Capture the cell that displays the provided text and extract its (X, Y) central coordinate. 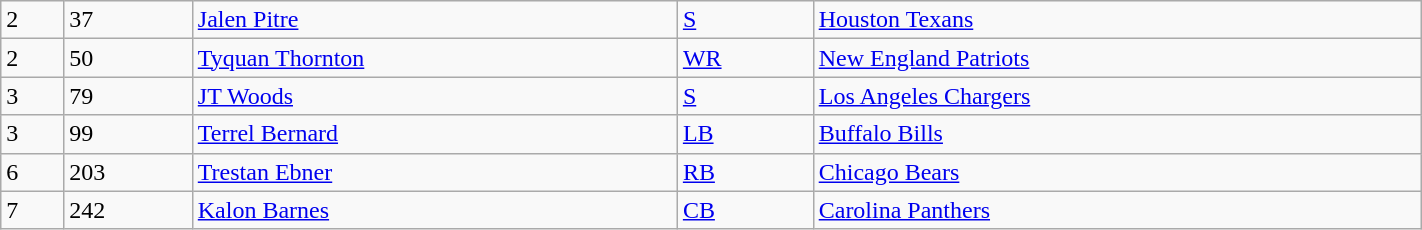
6 (32, 172)
Chicago Bears (1117, 172)
99 (128, 134)
Houston Texans (1117, 20)
Kalon Barnes (434, 210)
JT Woods (434, 96)
CB (745, 210)
Tyquan Thornton (434, 58)
7 (32, 210)
Los Angeles Chargers (1117, 96)
79 (128, 96)
Trestan Ebner (434, 172)
Buffalo Bills (1117, 134)
203 (128, 172)
37 (128, 20)
Carolina Panthers (1117, 210)
LB (745, 134)
Jalen Pitre (434, 20)
Terrel Bernard (434, 134)
242 (128, 210)
WR (745, 58)
RB (745, 172)
50 (128, 58)
New England Patriots (1117, 58)
